Return the (x, y) coordinate for the center point of the cell that contains the specified text.  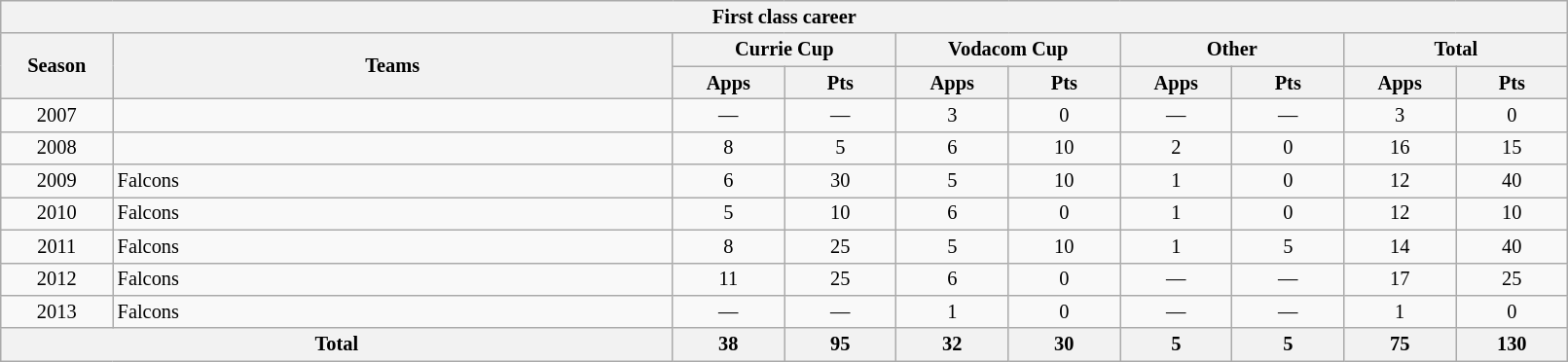
75 (1400, 344)
2008 (56, 148)
2009 (56, 181)
First class career (784, 17)
32 (952, 344)
Season (56, 66)
95 (841, 344)
2007 (56, 115)
38 (728, 344)
Currie Cup (784, 50)
15 (1513, 148)
130 (1513, 344)
11 (728, 279)
14 (1400, 246)
2011 (56, 246)
2012 (56, 279)
2010 (56, 213)
16 (1400, 148)
2013 (56, 311)
Teams (393, 66)
2 (1176, 148)
Vodacom Cup (1008, 50)
17 (1400, 279)
Other (1232, 50)
